Return the (x, y) coordinate for the center point of the cell that contains the specified text.  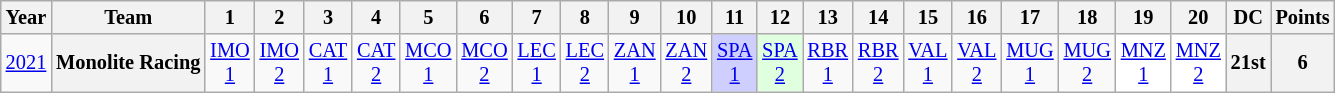
MCO1 (428, 63)
5 (428, 17)
17 (1030, 17)
9 (635, 17)
2021 (26, 63)
SPA2 (780, 63)
15 (928, 17)
CAT1 (328, 63)
IMO1 (230, 63)
RBR1 (827, 63)
12 (780, 17)
IMO2 (280, 63)
13 (827, 17)
11 (734, 17)
VAL1 (928, 63)
LEC2 (585, 63)
MUG2 (1088, 63)
3 (328, 17)
Team (128, 17)
MCO2 (484, 63)
7 (537, 17)
21st (1248, 63)
10 (686, 17)
RBR2 (878, 63)
2 (280, 17)
Points (1303, 17)
8 (585, 17)
18 (1088, 17)
MNZ1 (1144, 63)
DC (1248, 17)
1 (230, 17)
ZAN2 (686, 63)
ZAN1 (635, 63)
14 (878, 17)
MUG1 (1030, 63)
LEC1 (537, 63)
Monolite Racing (128, 63)
SPA1 (734, 63)
19 (1144, 17)
CAT2 (376, 63)
4 (376, 17)
16 (976, 17)
Year (26, 17)
VAL2 (976, 63)
20 (1198, 17)
MNZ2 (1198, 63)
